Find where the given text appears and provide that cell's center as (x, y) coordinate. 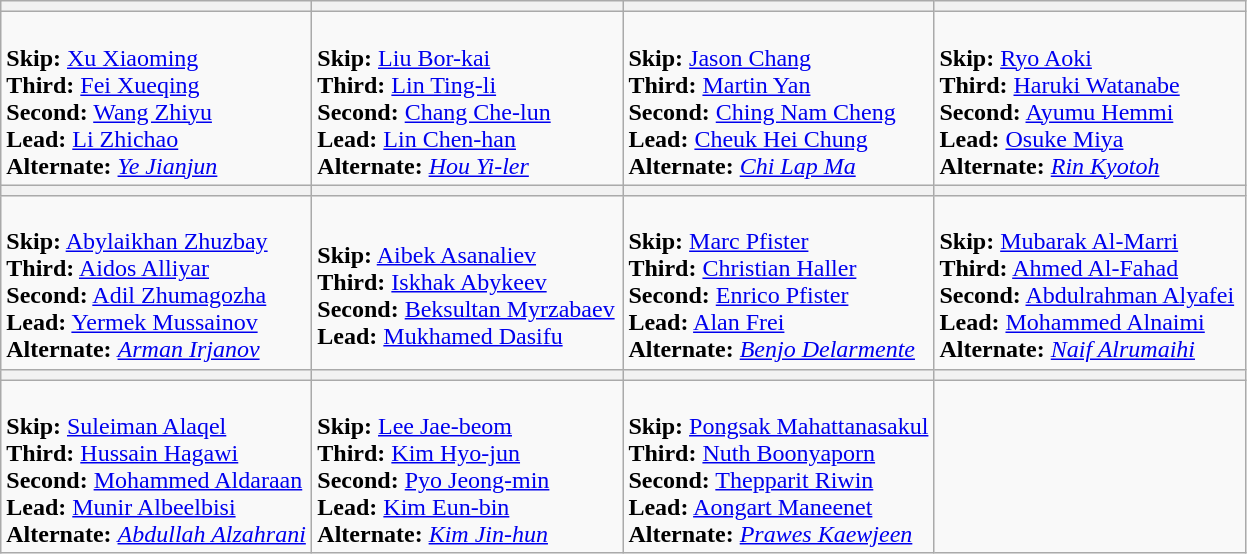
Skip: Liu Bor-kai Third: Lin Ting-li Second: Chang Che-lun Lead: Lin Chen-han Alternate: Hou Yi-ler (468, 98)
Skip: Xu Xiaoming Third: Fei Xueqing Second: Wang Zhiyu Lead: Li Zhichao Alternate: Ye Jianjun (156, 98)
Skip: Abylaikhan Zhuzbay Third: Aidos Alliyar Second: Adil Zhumagozha Lead: Yermek Mussainov Alternate: Arman Irjanov (156, 282)
Skip: Lee Jae-beom Third: Kim Hyo-jun Second: Pyo Jeong-min Lead: Kim Eun-bin Alternate: Kim Jin-hun (468, 466)
Skip: Marc Pfister Third: Christian Haller Second: Enrico Pfister Lead: Alan Frei Alternate: Benjo Delarmente (778, 282)
Skip: Ryo Aoki Third: Haruki Watanabe Second: Ayumu Hemmi Lead: Osuke Miya Alternate: Rin Kyotoh (1090, 98)
Skip: Aibek Asanaliev Third: Iskhak Abykeev Second: Beksultan Myrzabaev Lead: Mukhamed Dasifu (468, 282)
Skip: Suleiman Alaqel Third: Hussain Hagawi Second: Mohammed Aldaraan Lead: Munir Albeelbisi Alternate: Abdullah Alzahrani (156, 466)
Skip: Mubarak Al-Marri Third: Ahmed Al-Fahad Second: Abdulrahman Alyafei Lead: Mohammed Alnaimi Alternate: Naif Alrumaihi (1090, 282)
Skip: Pongsak Mahattanasakul Third: Nuth Boonyaporn Second: Thepparit Riwin Lead: Aongart Maneenet Alternate: Prawes Kaewjeen (778, 466)
Skip: Jason Chang Third: Martin Yan Second: Ching Nam Cheng Lead: Cheuk Hei Chung Alternate: Chi Lap Ma (778, 98)
